Return the (X, Y) coordinate for the center point of the cell that contains the specified text.  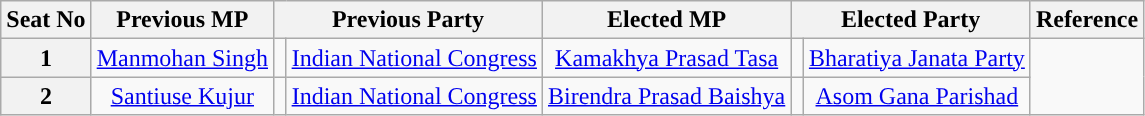
Elected Party (911, 20)
Reference (1086, 20)
Manmohan Singh (182, 58)
Seat No (46, 20)
Previous Party (408, 20)
2 (46, 96)
Birendra Prasad Baishya (666, 96)
Kamakhya Prasad Tasa (666, 58)
1 (46, 58)
Santiuse Kujur (182, 96)
Asom Gana Parishad (916, 96)
Elected MP (666, 20)
Previous MP (182, 20)
Bharatiya Janata Party (916, 58)
